Scan for the cell matching the given text and deliver its [x, y] coordinate at center. 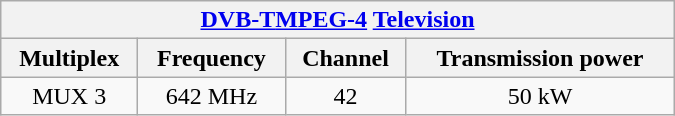
50 kW [540, 96]
642 MHz [212, 96]
Multiplex [70, 58]
MUX 3 [70, 96]
Channel [345, 58]
Transmission power [540, 58]
42 [345, 96]
Frequency [212, 58]
DVB-TMPEG-4 Television [338, 20]
